Pinpoint the cell where the given text exists, returning its [X, Y] midpoint coordinate. 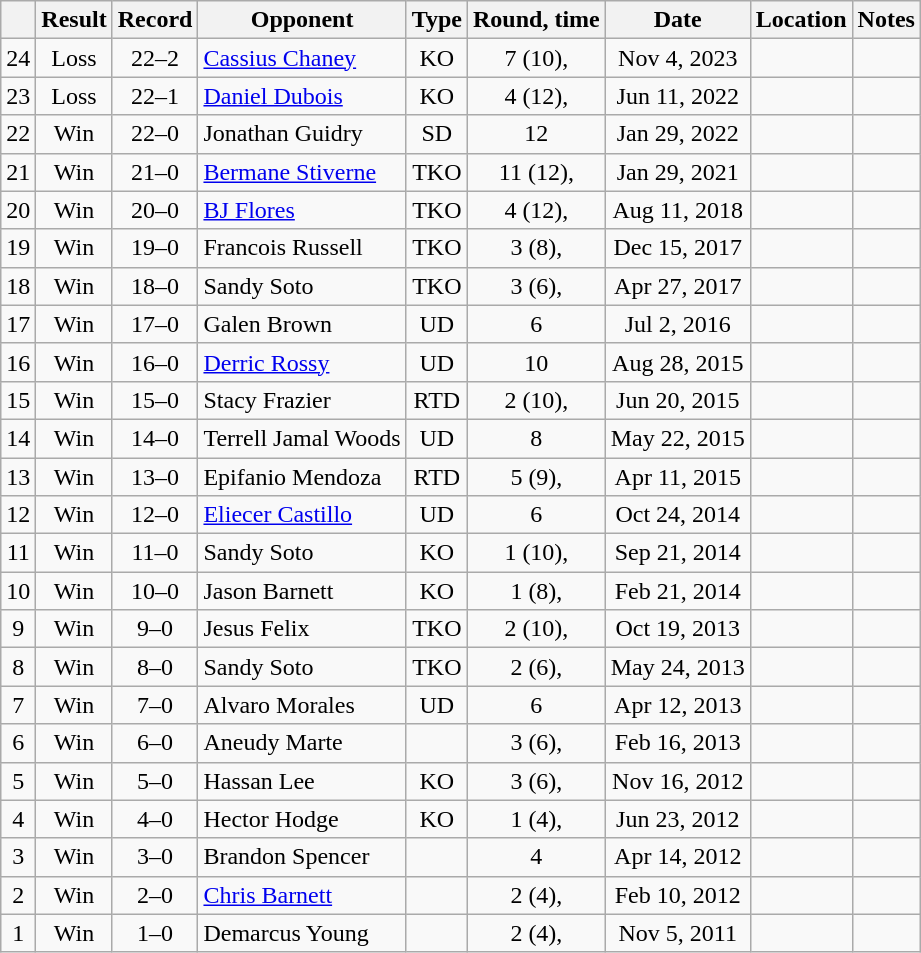
Nov 5, 2011 [678, 933]
7 [18, 705]
Nov 16, 2012 [678, 781]
Alvaro Morales [302, 705]
Date [678, 20]
20 [18, 210]
22–0 [155, 134]
Feb 21, 2014 [678, 591]
Oct 24, 2014 [678, 515]
22–1 [155, 96]
Apr 11, 2015 [678, 477]
Stacy Frazier [302, 400]
24 [18, 58]
Eliecer Castillo [302, 515]
19–0 [155, 248]
15 [18, 400]
Apr 12, 2013 [678, 705]
Jul 2, 2016 [678, 324]
Galen Brown [302, 324]
20–0 [155, 210]
1 [18, 933]
Bermane Stiverne [302, 172]
Jan 29, 2021 [678, 172]
17–0 [155, 324]
6–0 [155, 743]
18–0 [155, 286]
Jun 11, 2022 [678, 96]
21–0 [155, 172]
3–0 [155, 857]
Hector Hodge [302, 819]
Derric Rossy [302, 362]
16 [18, 362]
Round, time [537, 20]
17 [18, 324]
Hassan Lee [302, 781]
10–0 [155, 591]
Jonathan Guidry [302, 134]
9–0 [155, 629]
Jesus Felix [302, 629]
Aug 28, 2015 [678, 362]
Nov 4, 2023 [678, 58]
3 [18, 857]
12–0 [155, 515]
Jun 23, 2012 [678, 819]
Result [74, 20]
9 [18, 629]
3 (8), [537, 248]
Cassius Chaney [302, 58]
Daniel Dubois [302, 96]
22 [18, 134]
1 (4), [537, 819]
Notes [886, 20]
19 [18, 248]
14 [18, 438]
7 (10), [537, 58]
Brandon Spencer [302, 857]
May 24, 2013 [678, 667]
5–0 [155, 781]
Apr 27, 2017 [678, 286]
BJ Flores [302, 210]
16–0 [155, 362]
18 [18, 286]
Sep 21, 2014 [678, 553]
Terrell Jamal Woods [302, 438]
Record [155, 20]
15–0 [155, 400]
Jan 29, 2022 [678, 134]
Type [436, 20]
Jason Barnett [302, 591]
Apr 14, 2012 [678, 857]
7–0 [155, 705]
Jun 20, 2015 [678, 400]
Francois Russell [302, 248]
11 (12), [537, 172]
11–0 [155, 553]
Chris Barnett [302, 895]
Feb 10, 2012 [678, 895]
Aug 11, 2018 [678, 210]
13 [18, 477]
Aneudy Marte [302, 743]
4–0 [155, 819]
21 [18, 172]
May 22, 2015 [678, 438]
Feb 16, 2013 [678, 743]
22–2 [155, 58]
11 [18, 553]
2 [18, 895]
14–0 [155, 438]
Opponent [302, 20]
Epifanio Mendoza [302, 477]
8–0 [155, 667]
13–0 [155, 477]
23 [18, 96]
Location [801, 20]
2–0 [155, 895]
5 (9), [537, 477]
1 (10), [537, 553]
1–0 [155, 933]
Demarcus Young [302, 933]
Oct 19, 2013 [678, 629]
1 (8), [537, 591]
2 (6), [537, 667]
Dec 15, 2017 [678, 248]
SD [436, 134]
5 [18, 781]
